Return (x, y) of the center of cell containing provided text 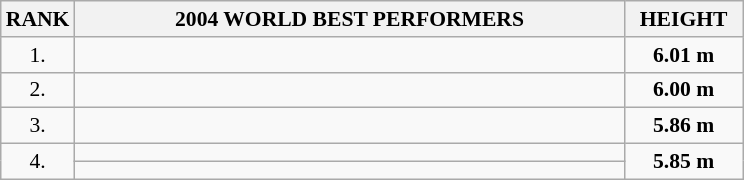
1. (38, 55)
2004 WORLD BEST PERFORMERS (349, 19)
5.86 m (684, 126)
6.00 m (684, 90)
2. (38, 90)
5.85 m (684, 162)
RANK (38, 19)
6.01 m (684, 55)
HEIGHT (684, 19)
3. (38, 126)
4. (38, 162)
